Output the [X, Y] coordinate of the center of the cell containing the given text.  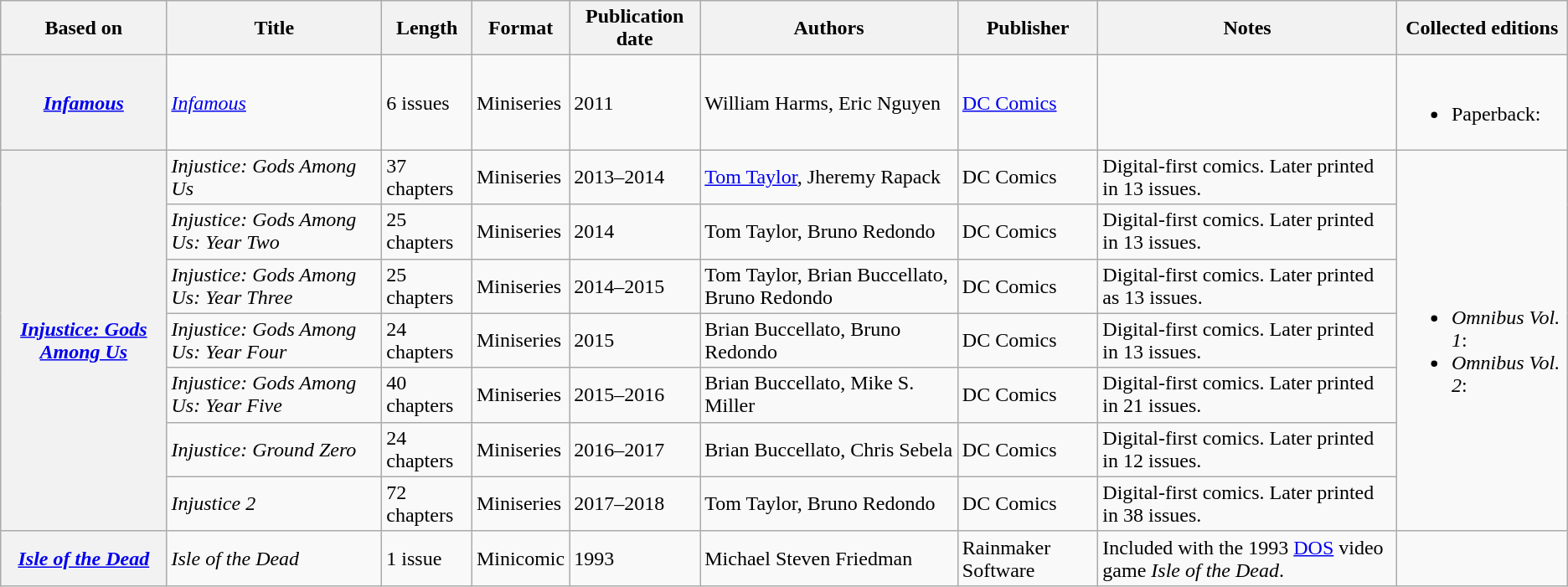
2014–2015 [635, 286]
William Harms, Eric Nguyen [829, 102]
2013–2014 [635, 178]
Brian Buccellato, Bruno Redondo [829, 340]
2016–2017 [635, 449]
72 chapters [427, 504]
2015 [635, 340]
1993 [635, 558]
Injustice: Ground Zero [275, 449]
Minicomic [520, 558]
Format [520, 28]
Publication date [635, 28]
Tom Taylor, Brian Buccellato, Bruno Redondo [829, 286]
Michael Steven Friedman [829, 558]
Omnibus Vol. 1: Omnibus Vol. 2: [1482, 340]
Length [427, 28]
Title [275, 28]
2011 [635, 102]
Rainmaker Software [1027, 558]
40 chapters [427, 395]
Based on [84, 28]
Digital-first comics. Later printed as 13 issues. [1248, 286]
2017–2018 [635, 504]
Injustice: Gods Among Us: Year Five [275, 395]
Paperback: [1482, 102]
Digital-first comics. Later printed in 12 issues. [1248, 449]
Tom Taylor, Jheremy Rapack [829, 178]
Authors [829, 28]
Injustice: Gods Among Us: Year Three [275, 286]
37 chapters [427, 178]
Brian Buccellato, Chris Sebela [829, 449]
Publisher [1027, 28]
2015–2016 [635, 395]
Injustice 2 [275, 504]
1 issue [427, 558]
Collected editions [1482, 28]
Digital-first comics. Later printed in 21 issues. [1248, 395]
2014 [635, 231]
Notes [1248, 28]
Injustice: Gods Among Us: Year Four [275, 340]
6 issues [427, 102]
Injustice: Gods Among Us: Year Two [275, 231]
Digital-first comics. Later printed in 38 issues. [1248, 504]
Included with the 1993 DOS video game Isle of the Dead. [1248, 558]
Brian Buccellato, Mike S. Miller [829, 395]
